Provide the (X, Y) coordinate of the cell's center where the given text is located.  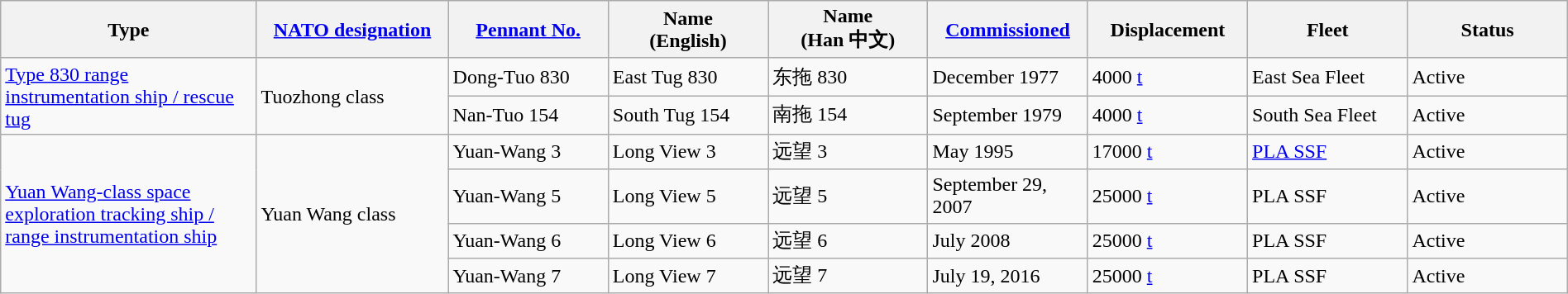
Yuan-Wang 5 (528, 197)
Commissioned (1007, 30)
Pennant No. (528, 30)
Dong-Tuo 830 (528, 77)
东拖 830 (849, 77)
Type (129, 30)
南拖 154 (849, 115)
17000 t (1168, 152)
Yuan Wang class (352, 213)
Status (1487, 30)
远望 5 (849, 197)
Type 830 range instrumentation ship / rescue tug (129, 96)
Displacement (1168, 30)
South Sea Fleet (1328, 115)
Yuan-Wang 7 (528, 276)
NATO designation (352, 30)
Yuan-Wang 6 (528, 241)
July 19, 2016 (1007, 276)
Long View 6 (688, 241)
Long View 5 (688, 197)
September 29, 2007 (1007, 197)
July 2008 (1007, 241)
Fleet (1328, 30)
Tuozhong class (352, 96)
远望 7 (849, 276)
Yuan Wang-class space exploration tracking ship / range instrumentation ship (129, 213)
East Tug 830 (688, 77)
远望 3 (849, 152)
Long View 3 (688, 152)
Yuan-Wang 3 (528, 152)
Name(English) (688, 30)
Long View 7 (688, 276)
Nan-Tuo 154 (528, 115)
May 1995 (1007, 152)
South Tug 154 (688, 115)
September 1979 (1007, 115)
远望 6 (849, 241)
December 1977 (1007, 77)
Name(Han 中文) (849, 30)
East Sea Fleet (1328, 77)
